Determine the [x, y] coordinate at the center of the cell enclosing the given text.  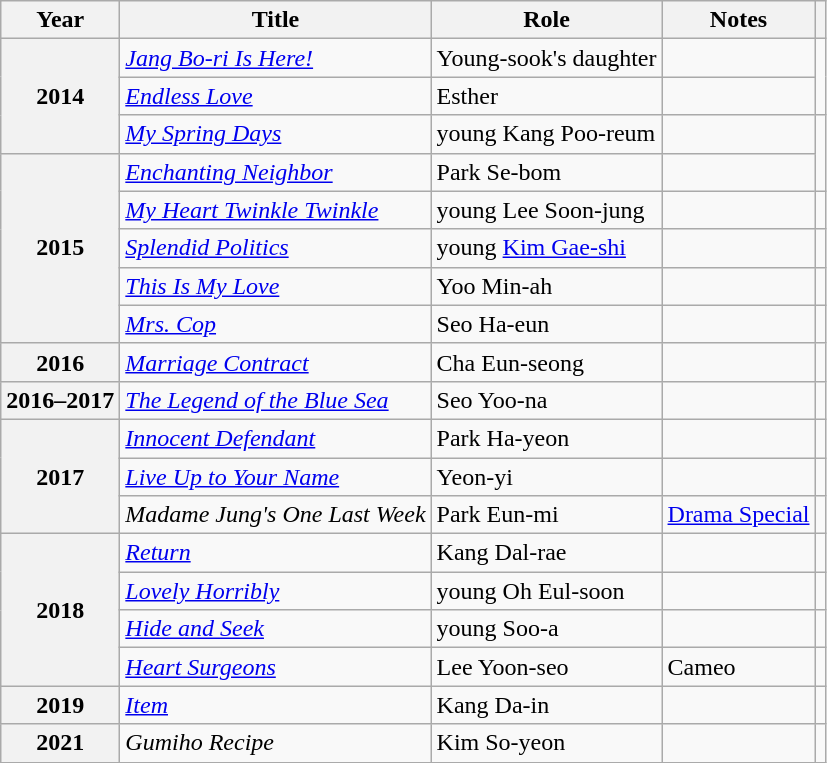
Drama Special [738, 515]
Kang Da-in [546, 705]
Hide and Seek [276, 629]
Yeon-yi [546, 477]
2014 [60, 96]
Seo Ha-eun [546, 324]
Splendid Politics [276, 248]
Yoo Min-ah [546, 286]
2015 [60, 248]
Seo Yoo-na [546, 400]
Return [276, 553]
Year [60, 20]
Mrs. Cop [276, 324]
2016–2017 [60, 400]
Esther [546, 96]
This Is My Love [276, 286]
young Soo-a [546, 629]
Enchanting Neighbor [276, 172]
Notes [738, 20]
Innocent Defendant [276, 438]
Lovely Horribly [276, 591]
young Lee Soon-jung [546, 210]
Gumiho Recipe [276, 743]
Park Se-bom [546, 172]
Kim So-yeon [546, 743]
Role [546, 20]
My Heart Twinkle Twinkle [276, 210]
Jang Bo-ri Is Here! [276, 58]
Lee Yoon-seo [546, 667]
Endless Love [276, 96]
young Kang Poo-reum [546, 134]
Marriage Contract [276, 362]
Title [276, 20]
2018 [60, 610]
Cha Eun-seong [546, 362]
2016 [60, 362]
2021 [60, 743]
Cameo [738, 667]
Park Eun-mi [546, 515]
Park Ha-yeon [546, 438]
Young-sook's daughter [546, 58]
My Spring Days [276, 134]
young Kim Gae-shi [546, 248]
young Oh Eul-soon [546, 591]
2017 [60, 476]
Kang Dal-rae [546, 553]
Madame Jung's One Last Week [276, 515]
Heart Surgeons [276, 667]
The Legend of the Blue Sea [276, 400]
Item [276, 705]
2019 [60, 705]
Live Up to Your Name [276, 477]
